From the cell containing the given text, extract its center point as [x, y] coordinate. 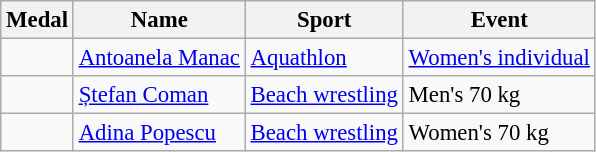
Medal [38, 20]
Sport [324, 20]
Men's 70 kg [499, 95]
Ștefan Coman [159, 95]
Aquathlon [324, 58]
Women's individual [499, 58]
Antoanela Manac [159, 58]
Women's 70 kg [499, 133]
Adina Popescu [159, 133]
Event [499, 20]
Name [159, 20]
